Detect which cell encompasses the target text, then output its (X, Y) center coordinate. 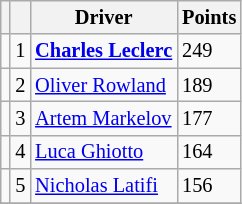
3 (20, 118)
Charles Leclerc (104, 51)
189 (209, 85)
164 (209, 152)
177 (209, 118)
249 (209, 51)
4 (20, 152)
Oliver Rowland (104, 85)
Artem Markelov (104, 118)
Luca Ghiotto (104, 152)
Points (209, 17)
5 (20, 186)
Driver (104, 17)
2 (20, 85)
156 (209, 186)
Nicholas Latifi (104, 186)
1 (20, 51)
